Determine the (X, Y) coordinate at the center of the cell enclosing the given text.  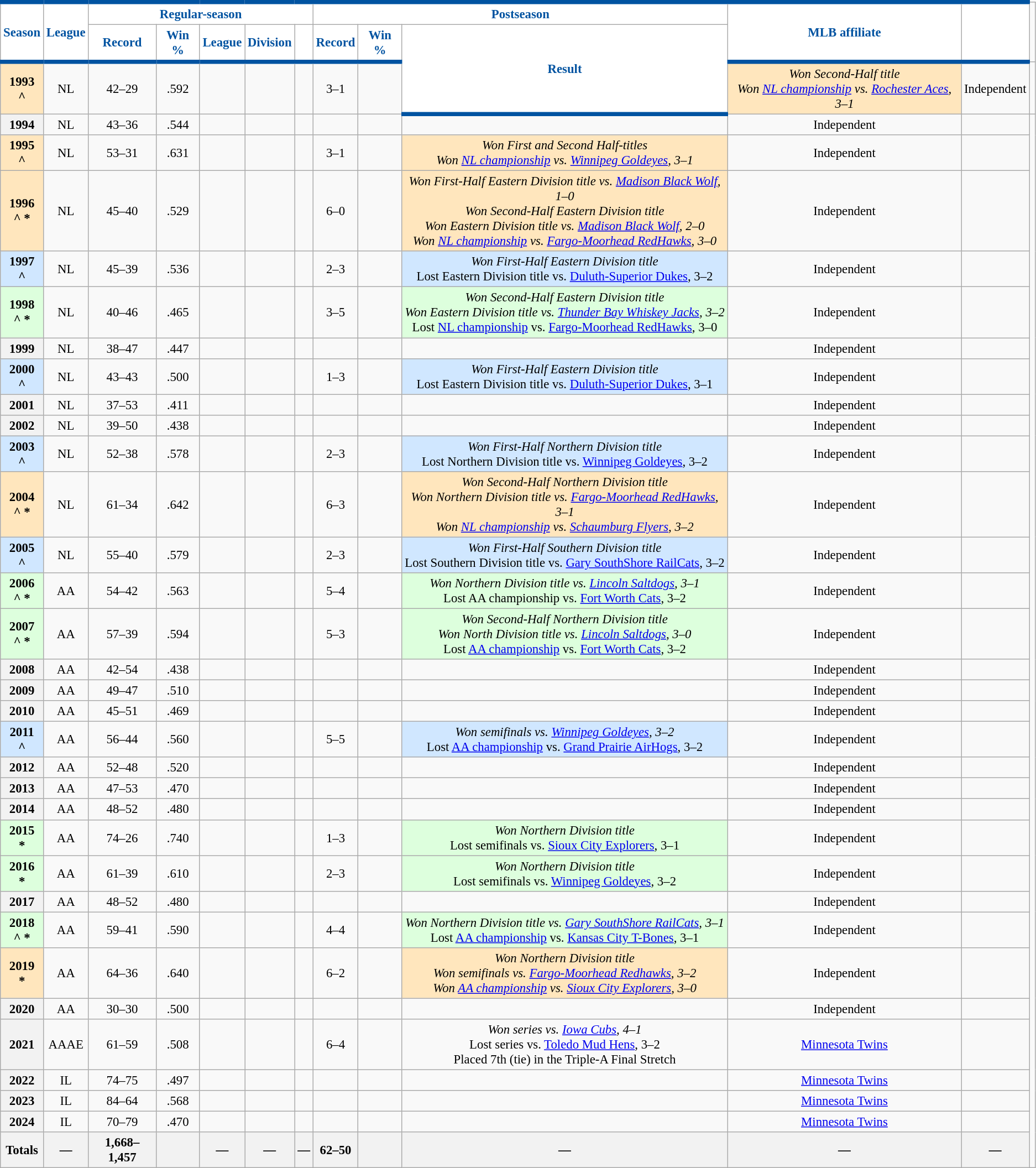
2005^ (22, 555)
.447 (178, 348)
6–0 (335, 211)
43–43 (122, 376)
2004^ * (22, 504)
4–4 (335, 930)
.544 (178, 125)
Won Second-Half Northern Division titleWon Northern Division title vs. Fargo-Moorhead RedHawks, 3–1Won NL championship vs. Schaumburg Flyers, 3–2 (565, 504)
47–53 (122, 789)
Won First-Half Eastern Division titleLost Eastern Division title vs. Duluth-Superior Dukes, 3–2 (565, 269)
2007^ * (22, 634)
Won First-Half Southern Division titleLost Southern Division title vs. Gary SouthShore RailCats, 3–2 (565, 555)
1996^ * (22, 211)
61–34 (122, 504)
5–5 (335, 740)
AAAE (65, 1045)
.594 (178, 634)
52–48 (122, 768)
.497 (178, 1080)
.568 (178, 1101)
2017 (22, 901)
1997^ (22, 269)
Won First-Half Eastern Division titleLost Eastern Division title vs. Duluth-Superior Dukes, 3–1 (565, 376)
2013 (22, 789)
6–4 (335, 1045)
2000^ (22, 376)
Won semifinals vs. Winnipeg Goldeyes, 3–2Lost AA championship vs. Grand Prairie AirHogs, 3–2 (565, 740)
Totals (22, 1150)
.590 (178, 930)
53–31 (122, 153)
37–53 (122, 405)
62–50 (335, 1150)
Division (270, 44)
52–38 (122, 453)
.578 (178, 453)
2023 (22, 1101)
55–40 (122, 555)
2010 (22, 711)
.411 (178, 405)
1999 (22, 348)
2021 (22, 1045)
56–44 (122, 740)
.610 (178, 874)
Regular-season (201, 13)
Won First-Half Northern Division titleLost Northern Division title vs. Winnipeg Goldeyes, 3–2 (565, 453)
.465 (178, 312)
59–41 (122, 930)
5–3 (335, 634)
Won Northern Division title vs. Lincoln Saltdogs, 3–1Lost AA championship vs. Fort Worth Cats, 3–2 (565, 591)
2012 (22, 768)
1995^ (22, 153)
2022 (22, 1080)
.469 (178, 711)
57–39 (122, 634)
5–4 (335, 591)
.592 (178, 88)
45–39 (122, 269)
84–64 (122, 1101)
64–36 (122, 973)
Season (22, 32)
3–5 (335, 312)
2019* (22, 973)
40–46 (122, 312)
2016* (22, 874)
.640 (178, 973)
Won Northern Division title vs. Gary SouthShore RailCats, 3–1Lost AA championship vs. Kansas City T-Bones, 3–1 (565, 930)
.529 (178, 211)
39–50 (122, 425)
2002 (22, 425)
6–2 (335, 973)
74–26 (122, 837)
45–40 (122, 211)
Won Second-Half titleWon NL championship vs. Rochester Aces, 3–1 (844, 88)
Won series vs. Iowa Cubs, 4–1Lost series vs. Toledo Mud Hens, 3–2Placed 7th (tie) in the Triple-A Final Stretch (565, 1045)
2024 (22, 1122)
.508 (178, 1045)
Won First and Second Half-titlesWon NL championship vs. Winnipeg Goldeyes, 3–1 (565, 153)
42–54 (122, 670)
2020 (22, 1009)
1993^ (22, 88)
70–79 (122, 1122)
1998^ * (22, 312)
38–47 (122, 348)
2006^ * (22, 591)
Won Northern Division titleLost semifinals vs. Sioux City Explorers, 3–1 (565, 837)
.520 (178, 768)
42–29 (122, 88)
2008 (22, 670)
Result (565, 70)
Won Northern Division titleLost semifinals vs. Winnipeg Goldeyes, 3–2 (565, 874)
Won Second-Half Northern Division titleWon North Division title vs. Lincoln Saltdogs, 3–0Lost AA championship vs. Fort Worth Cats, 3–2 (565, 634)
74–75 (122, 1080)
2018^ * (22, 930)
2003^ (22, 453)
30–30 (122, 1009)
49–47 (122, 691)
.560 (178, 740)
.563 (178, 591)
2011^ (22, 740)
2009 (22, 691)
.536 (178, 269)
.579 (178, 555)
MLB affiliate (844, 32)
.740 (178, 837)
1,668–1,457 (122, 1150)
2001 (22, 405)
45–51 (122, 711)
.631 (178, 153)
54–42 (122, 591)
61–59 (122, 1045)
.510 (178, 691)
6–3 (335, 504)
1994 (22, 125)
Postseason (520, 13)
2014 (22, 810)
2015* (22, 837)
Won Northern Division titleWon semifinals vs. Fargo-Moorhead Redhawks, 3–2Won AA championship vs. Sioux City Explorers, 3–0 (565, 973)
43–36 (122, 125)
61–39 (122, 874)
.642 (178, 504)
